Search for the cell housing the specified text and yield its (X, Y) center coordinate. 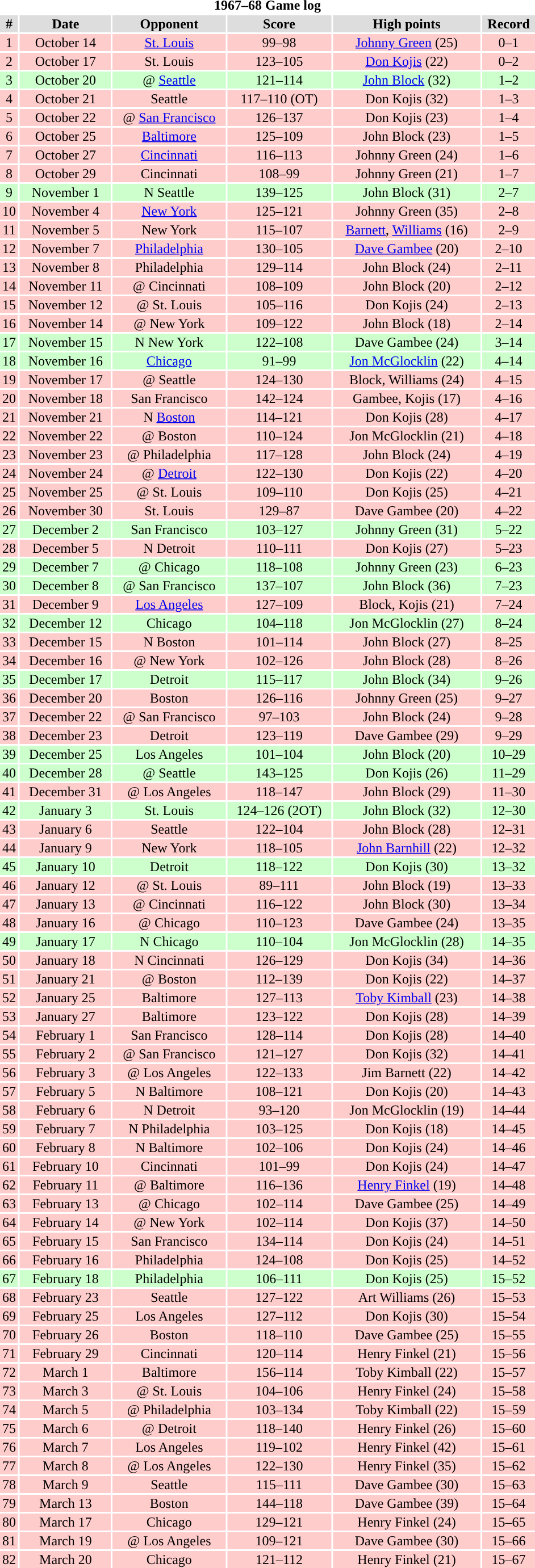
Don Kojis (23) (407, 117)
101–114 (279, 642)
14–50 (509, 1222)
Johnny Green (31) (407, 529)
4–15 (509, 380)
November 25 (65, 492)
November 18 (65, 398)
109–121 (279, 1541)
80 (9, 1522)
14–36 (509, 960)
Jim Barnett (22) (407, 1073)
39 (9, 754)
9–28 (509, 717)
14–41 (509, 1054)
13–35 (509, 923)
116–122 (279, 904)
15–62 (509, 1466)
15–57 (509, 1372)
33 (9, 642)
29 (9, 567)
Date (65, 24)
December 20 (65, 698)
Henry Finkel (35) (407, 1466)
February 1 (65, 1035)
2–14 (509, 323)
9 (9, 192)
19 (9, 380)
122–104 (279, 829)
John Block (23) (407, 136)
110–111 (279, 548)
108–109 (279, 286)
4–17 (509, 417)
John Block (29) (407, 792)
December 16 (65, 661)
97–103 (279, 717)
November 15 (65, 342)
Jon McGlocklin (28) (407, 941)
64 (9, 1222)
123–122 (279, 1016)
69 (9, 1316)
124–126 (2OT) (279, 810)
2–7 (509, 192)
March 8 (65, 1466)
December 28 (65, 773)
126–116 (279, 698)
21 (9, 417)
118–105 (279, 848)
2–12 (509, 286)
63 (9, 1204)
7–23 (509, 586)
February 29 (65, 1353)
December 12 (65, 623)
124–130 (279, 380)
6–23 (509, 567)
112–139 (279, 979)
23 (9, 455)
2–11 (509, 267)
2–9 (509, 230)
24 (9, 473)
42 (9, 810)
October 22 (65, 117)
March 7 (65, 1447)
November 23 (65, 455)
Block, Kojis (21) (407, 604)
15–67 (509, 1559)
110–124 (279, 436)
37 (9, 717)
N Philadelphia (169, 1129)
76 (9, 1447)
November 1 (65, 192)
45 (9, 867)
127–112 (279, 1316)
2 (9, 61)
115–117 (279, 679)
February 8 (65, 1147)
15–56 (509, 1353)
38 (9, 735)
March 19 (65, 1541)
N Seattle (169, 192)
73 (9, 1391)
Jon McGlocklin (21) (407, 436)
11 (9, 230)
22 (9, 436)
Don Kojis (27) (407, 548)
101–104 (279, 754)
121–114 (279, 80)
65 (9, 1241)
41 (9, 792)
46 (9, 885)
January 25 (65, 998)
127–113 (279, 998)
9–27 (509, 698)
105–116 (279, 305)
58 (9, 1110)
14–49 (509, 1204)
108–99 (279, 174)
115–111 (279, 1485)
4–22 (509, 511)
110–123 (279, 923)
143–125 (279, 773)
November 17 (65, 380)
9–26 (509, 679)
Jon McGlocklin (22) (407, 361)
15–54 (509, 1316)
14–44 (509, 1110)
13–33 (509, 885)
January 3 (65, 810)
5–22 (509, 529)
Dave Gambee (29) (407, 735)
128–114 (279, 1035)
February 25 (65, 1316)
February 16 (65, 1260)
Block, Williams (24) (407, 380)
5 (9, 117)
78 (9, 1485)
121–112 (279, 1559)
14–39 (509, 1016)
2–8 (509, 211)
January 16 (65, 923)
4–14 (509, 361)
43 (9, 829)
129–87 (279, 511)
121–127 (279, 1054)
12–31 (509, 829)
103–125 (279, 1129)
Score (279, 24)
35 (9, 679)
Gambee, Kojis (17) (407, 398)
60 (9, 1147)
1–4 (509, 117)
2–13 (509, 305)
12–32 (509, 848)
October 27 (65, 155)
14–43 (509, 1091)
59 (9, 1129)
139–125 (279, 192)
December 5 (65, 548)
Jon McGlocklin (19) (407, 1110)
13–34 (509, 904)
129–121 (279, 1522)
82 (9, 1559)
10 (9, 211)
March 13 (65, 1503)
October 21 (65, 99)
0–2 (509, 61)
99–98 (279, 43)
February 15 (65, 1241)
1 (9, 43)
71 (9, 1353)
Johnny Green (23) (407, 567)
14–37 (509, 979)
25 (9, 492)
January 21 (65, 979)
January 27 (65, 1016)
15–52 (509, 1279)
March 20 (65, 1559)
8 (9, 174)
John Block (18) (407, 323)
Dave Gambee (39) (407, 1503)
Johnny Green (35) (407, 211)
14–35 (509, 941)
December 31 (65, 792)
February 10 (65, 1166)
125–121 (279, 211)
77 (9, 1466)
118–122 (279, 867)
14–38 (509, 998)
13–32 (509, 867)
74 (9, 1410)
November 16 (65, 361)
February 13 (65, 1204)
March 9 (65, 1485)
104–106 (279, 1391)
February 14 (65, 1222)
2–10 (509, 249)
15–65 (509, 1522)
Johnny Green (21) (407, 174)
48 (9, 923)
103–134 (279, 1410)
John Block (30) (407, 904)
3–14 (509, 342)
91–99 (279, 361)
62 (9, 1185)
15–53 (509, 1297)
John Block (27) (407, 642)
February 6 (65, 1110)
124–108 (279, 1260)
February 2 (65, 1054)
February 3 (65, 1073)
5–23 (509, 548)
High points (407, 24)
12–30 (509, 810)
27 (9, 529)
40 (9, 773)
15–59 (509, 1410)
February 18 (65, 1279)
January 6 (65, 829)
March 6 (65, 1428)
67 (9, 1279)
Henry Finkel (26) (407, 1428)
3 (9, 80)
30 (9, 586)
February 11 (65, 1185)
Jon McGlocklin (27) (407, 623)
18 (9, 361)
68 (9, 1297)
4–18 (509, 436)
15–60 (509, 1428)
14–47 (509, 1166)
1–7 (509, 174)
109–122 (279, 323)
53 (9, 1016)
36 (9, 698)
104–118 (279, 623)
March 17 (65, 1522)
54 (9, 1035)
16 (9, 323)
4 (9, 99)
December 9 (65, 604)
81 (9, 1541)
15–55 (509, 1335)
4–21 (509, 492)
144–118 (279, 1503)
January 17 (65, 941)
127–122 (279, 1297)
12 (9, 249)
Barnett, Williams (16) (407, 230)
106–111 (279, 1279)
November 7 (65, 249)
31 (9, 604)
75 (9, 1428)
14–40 (509, 1035)
December 2 (65, 529)
123–119 (279, 735)
October 14 (65, 43)
130–105 (279, 249)
66 (9, 1260)
Henry Finkel (19) (407, 1185)
14–42 (509, 1073)
John Block (34) (407, 679)
December 8 (65, 586)
December 15 (65, 642)
John Block (31) (407, 192)
# (9, 24)
102–126 (279, 661)
November 4 (65, 211)
Art Williams (26) (407, 1297)
47 (9, 904)
103–127 (279, 529)
109–110 (279, 492)
15–61 (509, 1447)
Don Kojis (20) (407, 1091)
March 5 (65, 1410)
118–140 (279, 1428)
11–29 (509, 773)
14–51 (509, 1241)
110–104 (279, 941)
61 (9, 1166)
October 20 (65, 80)
March 1 (65, 1372)
14–45 (509, 1129)
51 (9, 979)
Don Kojis (34) (407, 960)
57 (9, 1091)
70 (9, 1335)
118–110 (279, 1335)
93–120 (279, 1110)
26 (9, 511)
November 11 (65, 286)
1–3 (509, 99)
March 3 (65, 1391)
7 (9, 155)
122–108 (279, 342)
126–129 (279, 960)
October 25 (65, 136)
Don Kojis (26) (407, 773)
January 13 (65, 904)
Don Kojis (37) (407, 1222)
9–29 (509, 735)
November 14 (65, 323)
50 (9, 960)
119–102 (279, 1447)
November 8 (65, 267)
January 9 (65, 848)
October 29 (65, 174)
February 7 (65, 1129)
Toby Kimball (23) (407, 998)
142–124 (279, 398)
115–107 (279, 230)
8–25 (509, 642)
72 (9, 1372)
108–121 (279, 1091)
28 (9, 548)
114–121 (279, 417)
15–63 (509, 1485)
November 21 (65, 417)
123–105 (279, 61)
15–58 (509, 1391)
6 (9, 136)
8–26 (509, 661)
February 23 (65, 1297)
December 25 (65, 754)
15–66 (509, 1541)
John Block (19) (407, 885)
13 (9, 267)
December 23 (65, 735)
November 5 (65, 230)
February 5 (65, 1091)
14 (9, 286)
John Block (36) (407, 586)
@ Baltimore (169, 1185)
34 (9, 661)
118–108 (279, 567)
1–5 (509, 136)
101–99 (279, 1166)
44 (9, 848)
N New York (169, 342)
11–30 (509, 792)
1–2 (509, 80)
52 (9, 998)
N Cincinnati (169, 960)
32 (9, 623)
December 17 (65, 679)
December 22 (65, 717)
4–16 (509, 398)
89–111 (279, 885)
55 (9, 1054)
December 7 (65, 567)
Record (509, 24)
John Barnhill (22) (407, 848)
Opponent (169, 24)
4–19 (509, 455)
134–114 (279, 1241)
N Chicago (169, 941)
17 (9, 342)
156–114 (279, 1372)
126–137 (279, 117)
1–6 (509, 155)
117–110 (OT) (279, 99)
Henry Finkel (42) (407, 1447)
15–64 (509, 1503)
November 24 (65, 473)
117–128 (279, 455)
118–147 (279, 792)
15 (9, 305)
20 (9, 398)
November 30 (65, 511)
116–113 (279, 155)
120–114 (279, 1353)
14–52 (509, 1260)
10–29 (509, 754)
125–109 (279, 136)
56 (9, 1073)
January 12 (65, 885)
November 22 (65, 436)
8–24 (509, 623)
79 (9, 1503)
February 26 (65, 1335)
137–107 (279, 586)
4–20 (509, 473)
Don Kojis (18) (407, 1129)
102–106 (279, 1147)
October 17 (65, 61)
14–46 (509, 1147)
0–1 (509, 43)
116–136 (279, 1185)
14–48 (509, 1185)
49 (9, 941)
January 10 (65, 867)
122–133 (279, 1073)
129–114 (279, 267)
127–109 (279, 604)
November 12 (65, 305)
January 18 (65, 960)
Johnny Green (24) (407, 155)
7–24 (509, 604)
